Search for the cell housing the specified text and yield its (X, Y) center coordinate. 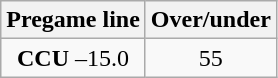
55 (210, 58)
CCU –15.0 (74, 58)
Pregame line (74, 20)
Over/under (210, 20)
